Locate the cell with the specified text and output its (X, Y) center coordinate. 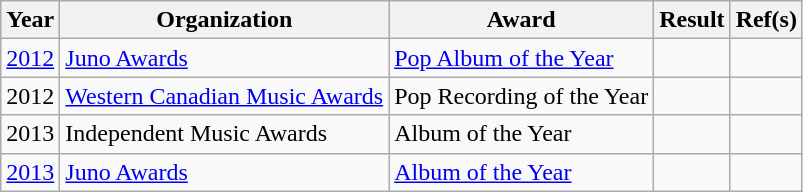
Western Canadian Music Awards (224, 96)
Ref(s) (766, 20)
Year (30, 20)
Result (692, 20)
Award (522, 20)
Organization (224, 20)
Independent Music Awards (224, 134)
Pop Album of the Year (522, 58)
Pop Recording of the Year (522, 96)
